Return the [x, y] coordinate for the center point of the cell that contains the specified text.  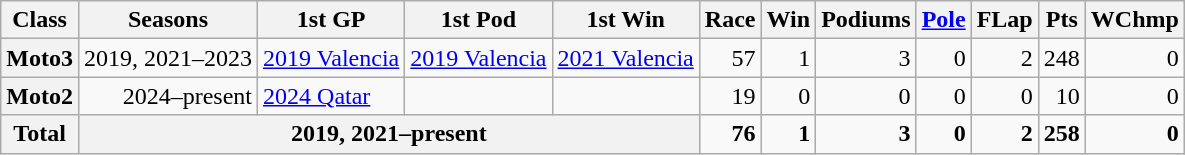
2024 Qatar [332, 96]
Seasons [168, 20]
Win [788, 20]
258 [1062, 134]
Pole [944, 20]
1st GP [332, 20]
Class [40, 20]
Pts [1062, 20]
248 [1062, 58]
2019, 2021–2023 [168, 58]
57 [730, 58]
1st Pod [478, 20]
Podiums [866, 20]
Moto2 [40, 96]
1st Win [626, 20]
Total [40, 134]
Race [730, 20]
19 [730, 96]
76 [730, 134]
2021 Valencia [626, 58]
2024–present [168, 96]
Moto3 [40, 58]
2019, 2021–present [388, 134]
FLap [1004, 20]
WChmp [1134, 20]
10 [1062, 96]
